Locate the cell with the specified text and output its (X, Y) center coordinate. 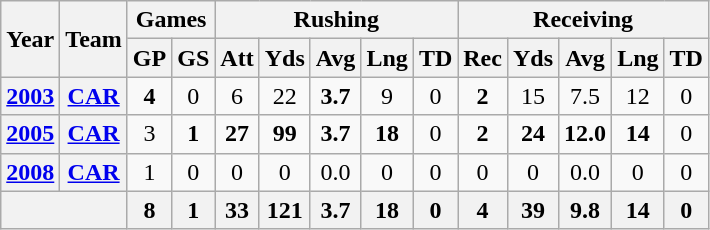
Rec (483, 58)
Games (170, 20)
3 (149, 134)
8 (149, 210)
15 (532, 96)
12 (638, 96)
Rushing (336, 20)
9 (387, 96)
24 (532, 134)
2008 (30, 172)
GS (194, 58)
33 (237, 210)
Receiving (584, 20)
99 (284, 134)
27 (237, 134)
GP (149, 58)
12.0 (586, 134)
39 (532, 210)
Team (94, 39)
9.8 (586, 210)
6 (237, 96)
22 (284, 96)
2005 (30, 134)
Att (237, 58)
7.5 (586, 96)
121 (284, 210)
2003 (30, 96)
Year (30, 39)
